Return (X, Y) of the center of cell containing provided text 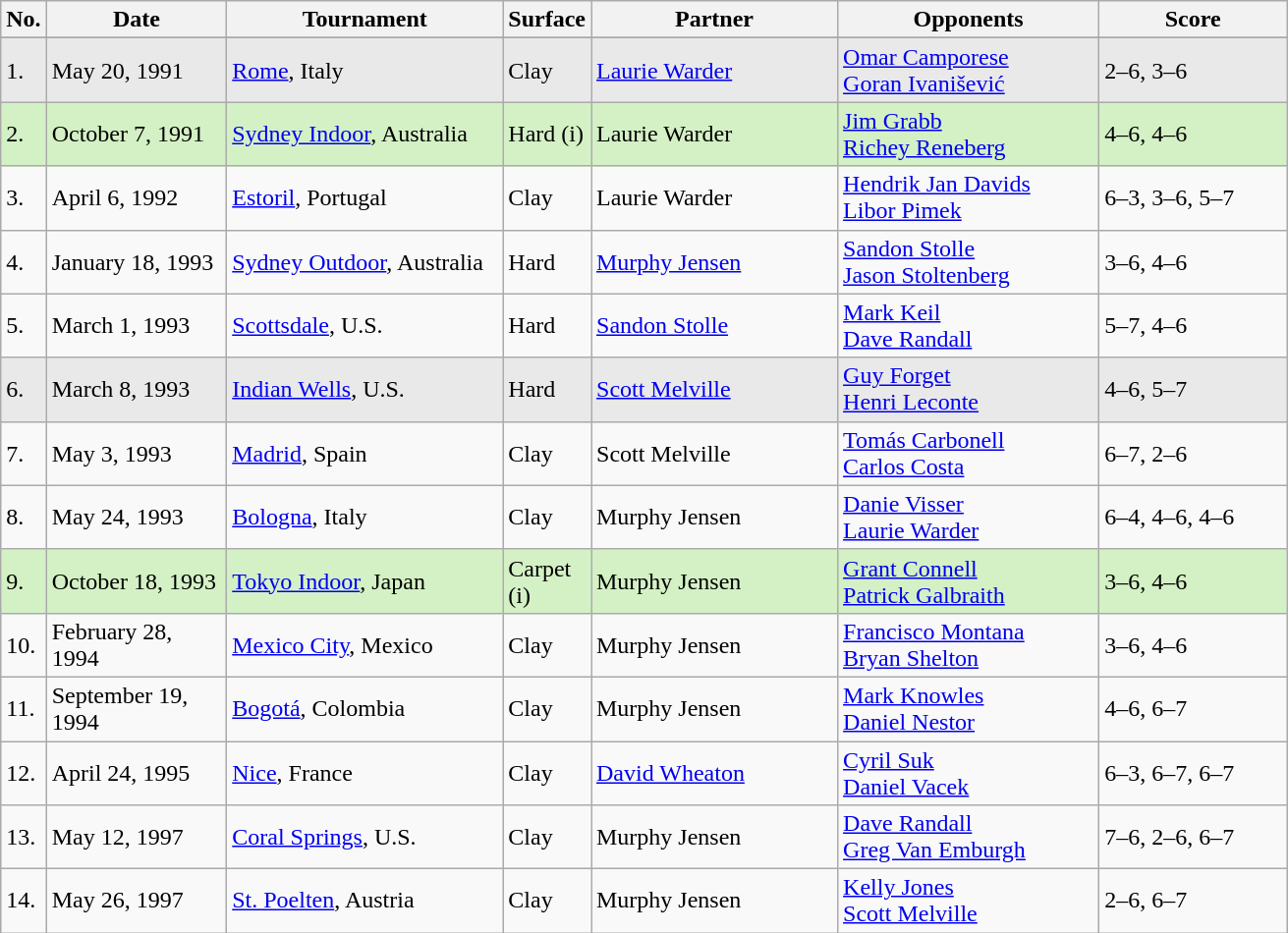
May 12, 1997 (137, 837)
Opponents (969, 20)
Guy Forget Henri Leconte (969, 389)
Nice, France (365, 772)
Omar Camporese Goran Ivanišević (969, 71)
January 18, 1993 (137, 261)
3. (24, 198)
6. (24, 389)
6–7, 2–6 (1193, 454)
April 6, 1992 (137, 198)
2–6, 6–7 (1193, 902)
St. Poelten, Austria (365, 902)
Bologna, Italy (365, 517)
Mark Knowles Daniel Nestor (969, 709)
6–3, 6–7, 6–7 (1193, 772)
Mexico City, Mexico (365, 644)
May 20, 1991 (137, 71)
Scottsdale, U.S. (365, 326)
2–6, 3–6 (1193, 71)
8. (24, 517)
9. (24, 581)
Surface (547, 20)
March 8, 1993 (137, 389)
13. (24, 837)
April 24, 1995 (137, 772)
Mark Keil Dave Randall (969, 326)
Tournament (365, 20)
Kelly Jones Scott Melville (969, 902)
4–6, 5–7 (1193, 389)
Estoril, Portugal (365, 198)
Sandon Stolle Jason Stoltenberg (969, 261)
5–7, 4–6 (1193, 326)
6–3, 3–6, 5–7 (1193, 198)
5. (24, 326)
Tokyo Indoor, Japan (365, 581)
No. (24, 20)
September 19, 1994 (137, 709)
7. (24, 454)
David Wheaton (715, 772)
7–6, 2–6, 6–7 (1193, 837)
May 3, 1993 (137, 454)
Coral Springs, U.S. (365, 837)
Madrid, Spain (365, 454)
Hendrik Jan Davids Libor Pimek (969, 198)
February 28, 1994 (137, 644)
10. (24, 644)
May 26, 1997 (137, 902)
Tomás Carbonell Carlos Costa (969, 454)
Cyril Suk Daniel Vacek (969, 772)
Dave Randall Greg Van Emburgh (969, 837)
October 18, 1993 (137, 581)
4. (24, 261)
11. (24, 709)
Date (137, 20)
2. (24, 134)
Bogotá, Colombia (365, 709)
May 24, 1993 (137, 517)
Jim Grabb Richey Reneberg (969, 134)
Score (1193, 20)
4–6, 4–6 (1193, 134)
Carpet (i) (547, 581)
Partner (715, 20)
Francisco Montana Bryan Shelton (969, 644)
Rome, Italy (365, 71)
Sandon Stolle (715, 326)
Indian Wells, U.S. (365, 389)
6–4, 4–6, 4–6 (1193, 517)
October 7, 1991 (137, 134)
1. (24, 71)
Grant Connell Patrick Galbraith (969, 581)
Danie Visser Laurie Warder (969, 517)
Sydney Indoor, Australia (365, 134)
14. (24, 902)
12. (24, 772)
Hard (i) (547, 134)
4–6, 6–7 (1193, 709)
Sydney Outdoor, Australia (365, 261)
March 1, 1993 (137, 326)
